Determine the (x, y) coordinate at the center of the cell enclosing the given text.  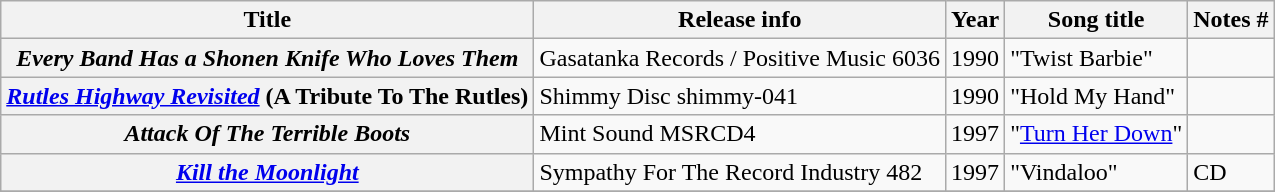
Song title (1096, 20)
Every Band Has a Shonen Knife Who Loves Them (268, 58)
"Turn Her Down" (1096, 134)
Attack Of The Terrible Boots (268, 134)
Release info (740, 20)
Kill the Moonlight (268, 172)
Title (268, 20)
Mint Sound MSRCD4 (740, 134)
Sympathy For The Record Industry 482 (740, 172)
Year (976, 20)
Notes # (1231, 20)
CD (1231, 172)
"Hold My Hand" (1096, 96)
Rutles Highway Revisited (A Tribute To The Rutles) (268, 96)
"Vindaloo" (1096, 172)
Gasatanka Records / Positive Music 6036 (740, 58)
"Twist Barbie" (1096, 58)
Shimmy Disc shimmy-041 (740, 96)
